Extract the (x, y) coordinate from the center of the cell holding the provided text.  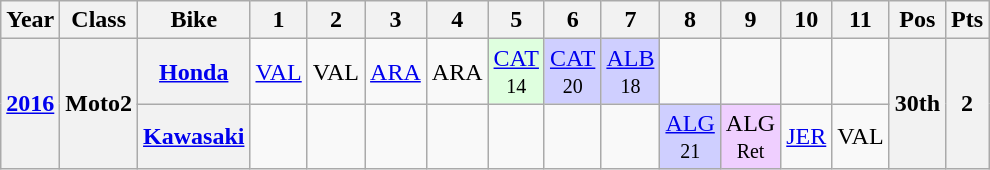
CAT14 (516, 72)
CAT20 (572, 72)
7 (630, 20)
Honda (194, 72)
JER (806, 136)
4 (457, 20)
8 (690, 20)
Pts (968, 20)
Year (30, 20)
5 (516, 20)
11 (860, 20)
ALG21 (690, 136)
Moto2 (99, 104)
Kawasaki (194, 136)
Class (99, 20)
6 (572, 20)
2016 (30, 104)
30th (917, 104)
1 (278, 20)
ALGRet (750, 136)
Pos (917, 20)
ALB18 (630, 72)
3 (396, 20)
9 (750, 20)
10 (806, 20)
Bike (194, 20)
